Identify which cell holds the provided text, then report its [X, Y] central coordinate. 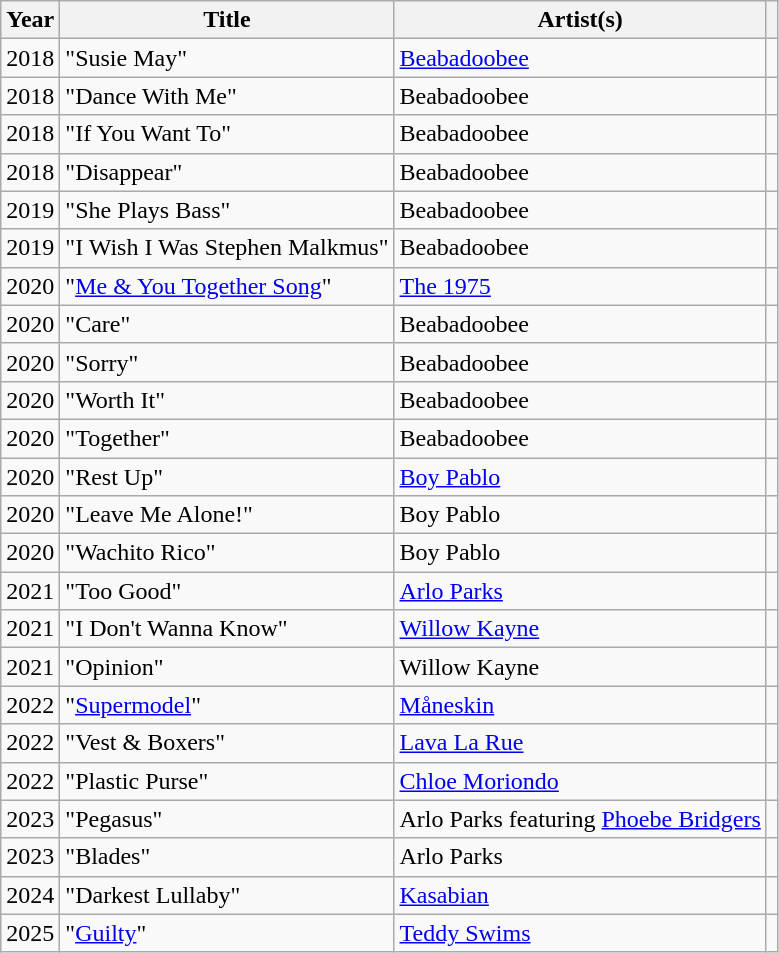
Kasabian [580, 895]
Title [227, 20]
"Disappear" [227, 172]
"Pegasus" [227, 819]
"Rest Up" [227, 477]
"Blades" [227, 857]
Chloe Moriondo [580, 781]
Teddy Swims [580, 933]
"Wachito Rico" [227, 553]
2024 [30, 895]
"I Wish I Was Stephen Malkmus" [227, 248]
"Worth It" [227, 400]
"Me & You Together Song" [227, 286]
"Guilty" [227, 933]
"Plastic Purse" [227, 781]
"Dance With Me" [227, 96]
"If You Want To" [227, 134]
Arlo Parks featuring Phoebe Bridgers [580, 819]
Year [30, 20]
Lava La Rue [580, 743]
"Vest & Boxers" [227, 743]
The 1975 [580, 286]
"Care" [227, 324]
"I Don't Wanna Know" [227, 629]
"Supermodel" [227, 705]
"Sorry" [227, 362]
"Too Good" [227, 591]
Måneskin [580, 705]
Artist(s) [580, 20]
2025 [30, 933]
"She Plays Bass" [227, 210]
"Opinion" [227, 667]
"Darkest Lullaby" [227, 895]
"Leave Me Alone!" [227, 515]
"Together" [227, 438]
"Susie May" [227, 58]
